Extract the (x, y) coordinate from the center of the cell holding the provided text.  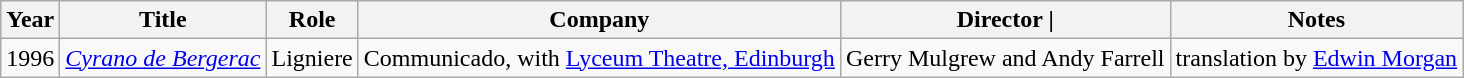
Company (599, 20)
Cyrano de Bergerac (163, 58)
Gerry Mulgrew and Andy Farrell (1005, 58)
translation by Edwin Morgan (1316, 58)
Year (30, 20)
Title (163, 20)
Ligniere (312, 58)
Role (312, 20)
Notes (1316, 20)
Communicado, with Lyceum Theatre, Edinburgh (599, 58)
Director | (1005, 20)
1996 (30, 58)
